From the cell containing the given text, extract its center point as (x, y) coordinate. 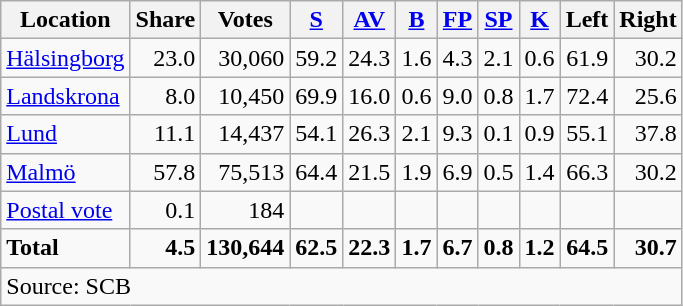
57.8 (166, 172)
61.9 (587, 58)
30.7 (648, 248)
11.1 (166, 134)
21.5 (370, 172)
23.0 (166, 58)
0.9 (540, 134)
14,437 (246, 134)
Share (166, 20)
Hälsingborg (66, 58)
0.5 (498, 172)
4.3 (458, 58)
184 (246, 210)
16.0 (370, 96)
22.3 (370, 248)
25.6 (648, 96)
B (416, 20)
SP (498, 20)
K (540, 20)
64.5 (587, 248)
FP (458, 20)
9.3 (458, 134)
69.9 (316, 96)
S (316, 20)
37.8 (648, 134)
Landskrona (66, 96)
Right (648, 20)
59.2 (316, 58)
1.2 (540, 248)
Malmö (66, 172)
62.5 (316, 248)
66.3 (587, 172)
Location (66, 20)
Left (587, 20)
4.5 (166, 248)
10,450 (246, 96)
9.0 (458, 96)
130,644 (246, 248)
6.9 (458, 172)
55.1 (587, 134)
26.3 (370, 134)
Postal vote (66, 210)
1.9 (416, 172)
72.4 (587, 96)
1.6 (416, 58)
75,513 (246, 172)
AV (370, 20)
24.3 (370, 58)
64.4 (316, 172)
8.0 (166, 96)
Lund (66, 134)
6.7 (458, 248)
Source: SCB (342, 286)
Votes (246, 20)
Total (66, 248)
1.4 (540, 172)
30,060 (246, 58)
54.1 (316, 134)
